Search for the cell housing the specified text and yield its (x, y) center coordinate. 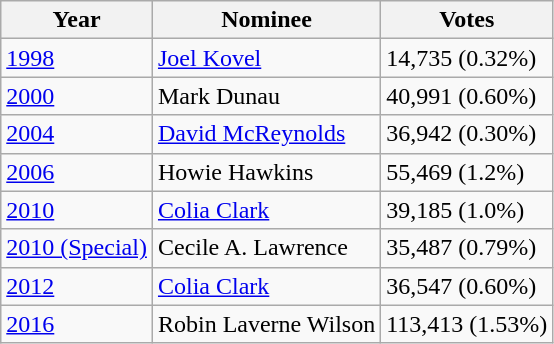
Joel Kovel (266, 58)
Year (77, 20)
Robin Laverne Wilson (266, 324)
2010 (Special) (77, 248)
36,547 (0.60%) (467, 286)
2010 (77, 210)
Nominee (266, 20)
36,942 (0.30%) (467, 134)
40,991 (0.60%) (467, 96)
14,735 (0.32%) (467, 58)
113,413 (1.53%) (467, 324)
2016 (77, 324)
55,469 (1.2%) (467, 172)
2012 (77, 286)
2004 (77, 134)
Mark Dunau (266, 96)
David McReynolds (266, 134)
2000 (77, 96)
Howie Hawkins (266, 172)
39,185 (1.0%) (467, 210)
Cecile A. Lawrence (266, 248)
2006 (77, 172)
35,487 (0.79%) (467, 248)
Votes (467, 20)
1998 (77, 58)
